Pinpoint the cell where the given text exists, returning its [X, Y] midpoint coordinate. 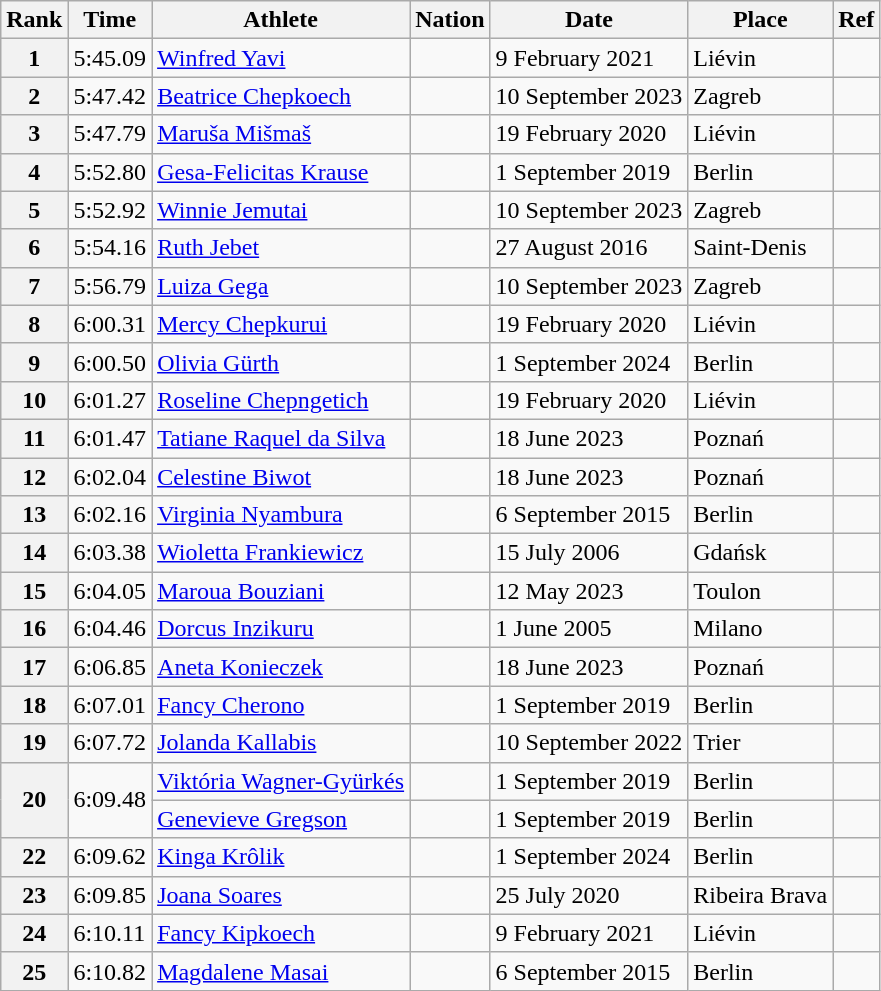
6:04.46 [110, 629]
Virginia Nyambura [281, 515]
10 September 2022 [589, 743]
6:01.47 [110, 438]
27 August 2016 [589, 248]
Maruša Mišmaš [281, 134]
1 June 2005 [589, 629]
Nation [450, 20]
Date [589, 20]
6:07.01 [110, 705]
Winnie Jemutai [281, 210]
25 July 2020 [589, 895]
20 [34, 800]
5:45.09 [110, 58]
Ribeira Brava [760, 895]
15 [34, 591]
5:52.92 [110, 210]
Toulon [760, 591]
13 [34, 515]
6:00.31 [110, 324]
Place [760, 20]
Dorcus Inzikuru [281, 629]
Winfred Yavi [281, 58]
5:52.80 [110, 172]
18 [34, 705]
6:09.85 [110, 895]
Mercy Chepkurui [281, 324]
2 [34, 96]
6:09.62 [110, 857]
6:02.04 [110, 477]
6:09.48 [110, 800]
6:10.11 [110, 933]
Jolanda Kallabis [281, 743]
Aneta Konieczek [281, 667]
Milano [760, 629]
Magdalene Masai [281, 971]
6:00.50 [110, 362]
1 [34, 58]
Kinga Krôlik [281, 857]
6:02.16 [110, 515]
Trier [760, 743]
Genevieve Gregson [281, 819]
Ruth Jebet [281, 248]
5:47.79 [110, 134]
6:10.82 [110, 971]
23 [34, 895]
7 [34, 286]
Athlete [281, 20]
25 [34, 971]
Rank [34, 20]
11 [34, 438]
17 [34, 667]
6:06.85 [110, 667]
24 [34, 933]
Joana Soares [281, 895]
8 [34, 324]
6 [34, 248]
6:01.27 [110, 400]
5:56.79 [110, 286]
12 May 2023 [589, 591]
Gdańsk [760, 553]
5:54.16 [110, 248]
10 [34, 400]
Beatrice Chepkoech [281, 96]
19 [34, 743]
6:04.05 [110, 591]
Fancy Cherono [281, 705]
5:47.42 [110, 96]
Tatiane Raquel da Silva [281, 438]
6:03.38 [110, 553]
12 [34, 477]
Gesa-Felicitas Krause [281, 172]
Ref [856, 20]
22 [34, 857]
Fancy Kipkoech [281, 933]
3 [34, 134]
Celestine Biwot [281, 477]
Time [110, 20]
9 [34, 362]
Saint-Denis [760, 248]
Luiza Gega [281, 286]
Roseline Chepngetich [281, 400]
15 July 2006 [589, 553]
Wioletta Frankiewicz [281, 553]
16 [34, 629]
Olivia Gürth [281, 362]
Viktória Wagner-Gyürkés [281, 781]
14 [34, 553]
Maroua Bouziani [281, 591]
5 [34, 210]
6:07.72 [110, 743]
4 [34, 172]
